Search for the cell housing the specified text and yield its (x, y) center coordinate. 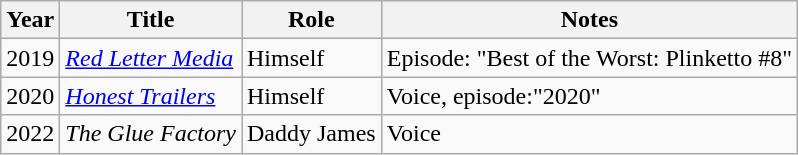
Honest Trailers (151, 96)
The Glue Factory (151, 134)
Notes (589, 20)
Daddy James (312, 134)
Voice, episode:"2020" (589, 96)
Episode: "Best of the Worst: Plinketto #8" (589, 58)
Role (312, 20)
Red Letter Media (151, 58)
Year (30, 20)
2019 (30, 58)
Voice (589, 134)
2022 (30, 134)
Title (151, 20)
2020 (30, 96)
